For the text-containing cell, return its midpoint in [x, y] coordinate format. 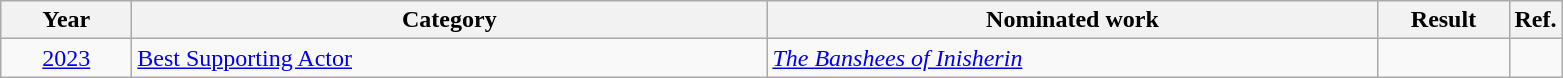
The Banshees of Inisherin [1072, 58]
Ref. [1536, 20]
Result [1444, 20]
Year [66, 20]
Category [450, 20]
Nominated work [1072, 20]
2023 [66, 58]
Best Supporting Actor [450, 58]
